Identify which cell holds the provided text, then report its [x, y] central coordinate. 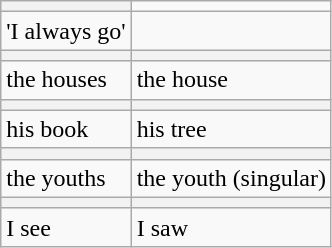
his tree [231, 129]
the house [231, 80]
'I always go' [66, 31]
his book [66, 129]
I saw [231, 227]
the youth (singular) [231, 178]
the houses [66, 80]
I see [66, 227]
the youths [66, 178]
